Pinpoint the cell where the given text exists, returning its [X, Y] midpoint coordinate. 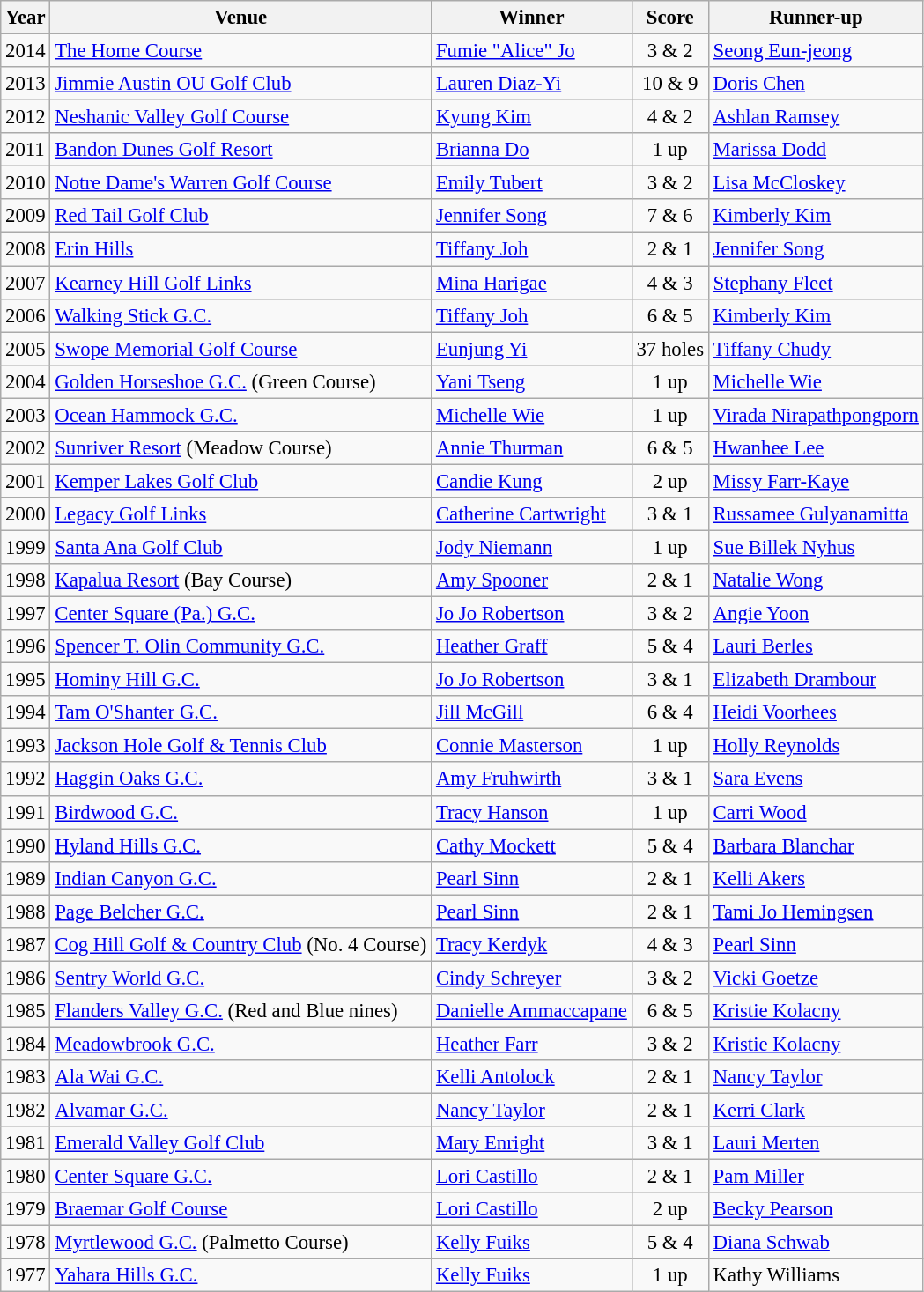
1987 [26, 945]
Lauren Diaz-Yi [532, 84]
Holly Reynolds [816, 746]
2003 [26, 415]
1986 [26, 978]
4 & 2 [669, 117]
Brianna Do [532, 150]
2004 [26, 381]
Kapalua Resort (Bay Course) [241, 580]
1988 [26, 912]
Myrtlewood G.C. (Palmetto Course) [241, 1243]
Lisa McCloskey [816, 183]
6 & 4 [669, 712]
1989 [26, 878]
1997 [26, 614]
Jackson Hole Golf & Tennis Club [241, 746]
Flanders Valley G.C. (Red and Blue nines) [241, 1011]
The Home Course [241, 51]
Seong Eun-jeong [816, 51]
Erin Hills [241, 249]
Center Square (Pa.) G.C. [241, 614]
Becky Pearson [816, 1209]
2009 [26, 216]
Heather Graff [532, 646]
2011 [26, 150]
1990 [26, 845]
Center Square G.C. [241, 1177]
Lauri Berles [816, 646]
Jill McGill [532, 712]
10 & 9 [669, 84]
2014 [26, 51]
Tam O'Shanter G.C. [241, 712]
Venue [241, 18]
Bandon Dunes Golf Resort [241, 150]
Doris Chen [816, 84]
Braemar Golf Course [241, 1209]
Sunriver Resort (Meadow Course) [241, 448]
1984 [26, 1044]
1996 [26, 646]
Hominy Hill G.C. [241, 680]
2005 [26, 349]
1993 [26, 746]
Winner [532, 18]
2002 [26, 448]
Kelly Fuiks [532, 1243]
1999 [26, 547]
Emily Tubert [532, 183]
2013 [26, 84]
Cathy Mockett [532, 845]
Sue Billek Nyhus [816, 547]
Swope Memorial Golf Course [241, 349]
Ashlan Ramsey [816, 117]
Year [26, 18]
Elizabeth Drambour [816, 680]
Kelli Akers [816, 878]
Diana Schwab [816, 1243]
2001 [26, 481]
Natalie Wong [816, 580]
Danielle Ammaccapane [532, 1011]
Ocean Hammock G.C. [241, 415]
Red Tail Golf Club [241, 216]
Barbara Blanchar [816, 845]
Hwanhee Lee [816, 448]
Haggin Oaks G.C. [241, 779]
Pam Miller [816, 1177]
Amy Spooner [532, 580]
2012 [26, 117]
1985 [26, 1011]
Angie Yoon [816, 614]
Meadowbrook G.C. [241, 1044]
1998 [26, 580]
Legacy Golf Links [241, 514]
Notre Dame's Warren Golf Course [241, 183]
1983 [26, 1077]
Carri Wood [816, 812]
Vicki Goetze [816, 978]
Kelli Antolock [532, 1077]
Tami Jo Hemingsen [816, 912]
Connie Masterson [532, 746]
Jody Niemann [532, 547]
Kyung Kim [532, 117]
7 & 6 [669, 216]
Runner-up [816, 18]
1994 [26, 712]
Marissa Dodd [816, 150]
Tiffany Chudy [816, 349]
Tracy Kerdyk [532, 945]
2008 [26, 249]
Heather Farr [532, 1044]
Score [669, 18]
Sentry World G.C. [241, 978]
Cog Hill Golf & Country Club (No. 4 Course) [241, 945]
Fumie "Alice" Jo [532, 51]
1991 [26, 812]
Neshanic Valley Golf Course [241, 117]
2000 [26, 514]
Santa Ana Golf Club [241, 547]
1979 [26, 1209]
Kemper Lakes Golf Club [241, 481]
Annie Thurman [532, 448]
Yani Tseng [532, 381]
Ala Wai G.C. [241, 1077]
Amy Fruhwirth [532, 779]
Spencer T. Olin Community G.C. [241, 646]
Virada Nirapathpongporn [816, 415]
1981 [26, 1143]
Jimmie Austin OU Golf Club [241, 84]
Mary Enright [532, 1143]
Page Belcher G.C. [241, 912]
Sara Evens [816, 779]
Missy Farr-Kaye [816, 481]
1978 [26, 1243]
Indian Canyon G.C. [241, 878]
Candie Kung [532, 481]
37 holes [669, 349]
1995 [26, 680]
Hyland Hills G.C. [241, 845]
Russamee Gulyanamitta [816, 514]
Alvamar G.C. [241, 1111]
Mina Harigae [532, 283]
2006 [26, 315]
Walking Stick G.C. [241, 315]
Lauri Merten [816, 1143]
Kearney Hill Golf Links [241, 283]
Birdwood G.C. [241, 812]
1982 [26, 1111]
2010 [26, 183]
Kerri Clark [816, 1111]
Cindy Schreyer [532, 978]
Eunjung Yi [532, 349]
Heidi Voorhees [816, 712]
Golden Horseshoe G.C. (Green Course) [241, 381]
Tracy Hanson [532, 812]
Catherine Cartwright [532, 514]
1992 [26, 779]
Emerald Valley Golf Club [241, 1143]
Stephany Fleet [816, 283]
1980 [26, 1177]
2007 [26, 283]
